Determine the [x, y] coordinate at the center of the cell enclosing the given text.  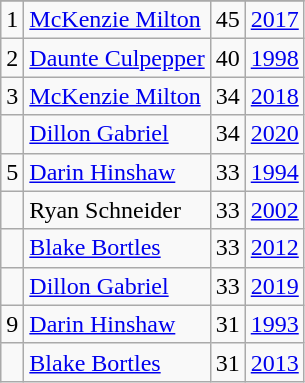
2012 [274, 248]
3 [12, 96]
1993 [274, 324]
1 [12, 20]
Ryan Schneider [117, 210]
2019 [274, 286]
2017 [274, 20]
2 [12, 58]
9 [12, 324]
2002 [274, 210]
Daunte Culpepper [117, 58]
40 [228, 58]
2020 [274, 134]
2013 [274, 362]
45 [228, 20]
1994 [274, 172]
2018 [274, 96]
1998 [274, 58]
5 [12, 172]
